Find where the given text appears and provide that cell's center as (X, Y) coordinate. 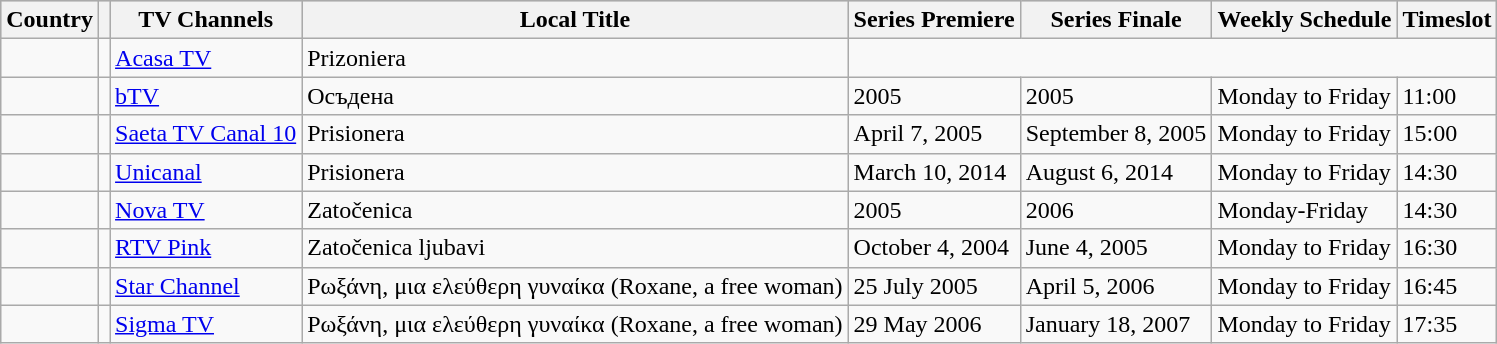
15:00 (1447, 134)
16:45 (1447, 286)
17:35 (1447, 324)
Zatočenica ljubavi (575, 248)
Series Premiere (934, 20)
Local Title (575, 20)
RTV Pink (206, 248)
March 10, 2014 (934, 172)
Timeslot (1447, 20)
April 5, 2006 (1116, 286)
April 7, 2005 (934, 134)
Zatočenica (575, 210)
Prizoniera (575, 58)
Sigma TV (206, 324)
29 May 2006 (934, 324)
Saeta TV Canal 10 (206, 134)
January 18, 2007 (1116, 324)
Monday-Friday (1304, 210)
Star Channel (206, 286)
September 8, 2005 (1116, 134)
Unicanal (206, 172)
25 July 2005 (934, 286)
Weekly Schedule (1304, 20)
Series Finale (1116, 20)
2006 (1116, 210)
June 4, 2005 (1116, 248)
Acasa TV (206, 58)
bTV (206, 96)
16:30 (1447, 248)
11:00 (1447, 96)
August 6, 2014 (1116, 172)
TV Channels (206, 20)
October 4, 2004 (934, 248)
Nova TV (206, 210)
Country (50, 20)
Осъдена (575, 96)
